For the text-containing cell, return its midpoint in (X, Y) coordinate format. 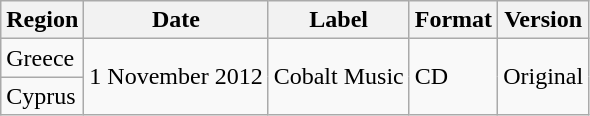
Original (544, 77)
Greece (42, 58)
Region (42, 20)
1 November 2012 (176, 77)
Cobalt Music (338, 77)
Version (544, 20)
Date (176, 20)
Cyprus (42, 96)
Format (453, 20)
Label (338, 20)
CD (453, 77)
